Return the (X, Y) coordinate for the center point of the cell that contains the specified text.  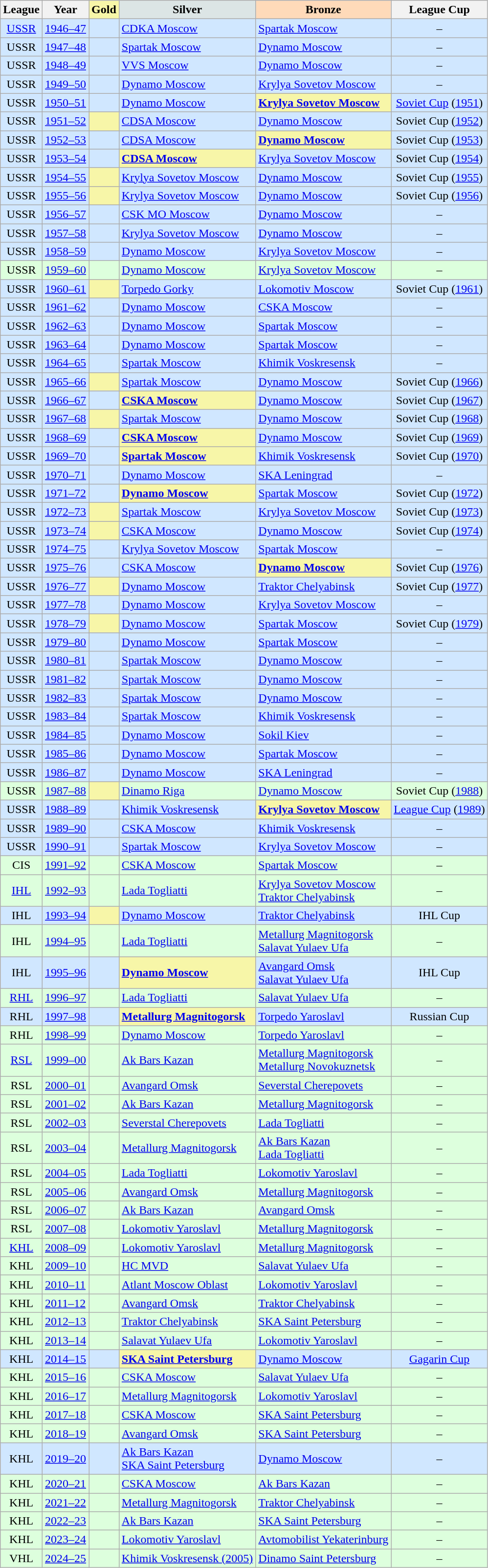
Soviet Cup (1976) (440, 568)
CIS (22, 865)
Dinamo Riga (187, 791)
2000–01 (66, 1085)
Dinamo Saint Petersburg (324, 1558)
1991–92 (66, 865)
Soviet Cup (1988) (440, 791)
Soviet Cup (1953) (440, 140)
CDKA Moscow (187, 28)
League Cup (440, 10)
1957–58 (66, 233)
Soviet Cup (1977) (440, 586)
Soviet Cup (1968) (440, 419)
Silver (187, 10)
2024–25 (66, 1558)
1972–73 (66, 512)
1980–81 (66, 661)
Avtomobilist Yekaterinburg (324, 1540)
2017–18 (66, 1415)
1953–54 (66, 158)
1967–68 (66, 419)
1995–96 (66, 972)
2012–13 (66, 1322)
Sokil Kiev (324, 735)
2004–05 (66, 1173)
Russian Cup (440, 1016)
1964–65 (66, 363)
Soviet Cup (1952) (440, 121)
1966–67 (66, 400)
Khimik Voskresensk (2005) (187, 1558)
1977–78 (66, 605)
Soviet Cup (1955) (440, 177)
CSK MO Moscow (187, 214)
2001–02 (66, 1104)
1978–79 (66, 623)
Soviet Cup (1954) (440, 158)
Gold (104, 10)
1946–47 (66, 28)
1949–50 (66, 84)
Soviet Cup (1979) (440, 623)
2008–09 (66, 1247)
HC MVD (187, 1266)
1962–63 (66, 326)
2009–10 (66, 1266)
Soviet Cup (1961) (440, 289)
1988–89 (66, 809)
1955–56 (66, 195)
Soviet Cup (1951) (440, 103)
1979–80 (66, 642)
Soviet Cup (1969) (440, 437)
2023–24 (66, 1540)
1968–69 (66, 437)
2014–15 (66, 1359)
1986–87 (66, 772)
Bronze (324, 10)
2015–16 (66, 1377)
League (22, 10)
1958–59 (66, 252)
Torpedo Gorky (187, 289)
2013–14 (66, 1340)
1992–93 (66, 890)
2021–22 (66, 1503)
Metallurg MagnitogorskSalavat Yulaev Ufa (324, 941)
1987–88 (66, 791)
2010–11 (66, 1285)
1960–61 (66, 289)
Soviet Cup (1974) (440, 530)
2002–03 (66, 1122)
1956–57 (66, 214)
Soviet Cup (1973) (440, 512)
2003–04 (66, 1147)
VVS Moscow (187, 65)
Metallurg MagnitogorskMetallurg Novokuznetsk (324, 1060)
1973–74 (66, 530)
1976–77 (66, 586)
1963–64 (66, 344)
1947–48 (66, 47)
Soviet Cup (1972) (440, 493)
1990–91 (66, 847)
Ak Bars KazanSKA Saint Petersburg (187, 1458)
1975–76 (66, 568)
1959–60 (66, 270)
Atlant Moscow Oblast (187, 1285)
2018–19 (66, 1433)
2022–23 (66, 1521)
Year (66, 10)
Krylya Sovetov MoscowTraktor Chelyabinsk (324, 890)
1985–86 (66, 753)
2020–21 (66, 1483)
Soviet Cup (1970) (440, 456)
1961–62 (66, 307)
2011–12 (66, 1303)
1974–75 (66, 549)
1997–98 (66, 1016)
2007–08 (66, 1229)
1954–55 (66, 177)
1994–95 (66, 941)
Ak Bars KazanLada Togliatti (324, 1147)
1989–90 (66, 828)
Soviet Cup (1956) (440, 195)
1965–66 (66, 382)
Soviet Cup (1967) (440, 400)
1950–51 (66, 103)
Gagarin Cup (440, 1359)
1996–97 (66, 998)
2005–06 (66, 1192)
1971–72 (66, 493)
Avangard OmskSalavat Yulaev Ufa (324, 972)
1951–52 (66, 121)
1970–71 (66, 474)
1952–53 (66, 140)
1969–70 (66, 456)
1984–85 (66, 735)
1982–83 (66, 698)
Soviet Cup (1966) (440, 382)
1998–99 (66, 1035)
League Cup (1989) (440, 809)
1948–49 (66, 65)
2016–17 (66, 1396)
2006–07 (66, 1210)
2019–20 (66, 1458)
1981–82 (66, 679)
1983–84 (66, 716)
1993–94 (66, 916)
1999–00 (66, 1060)
Lokomotiv Moscow (324, 289)
VHL (22, 1558)
